Locate the cell with the specified text and output its (X, Y) center coordinate. 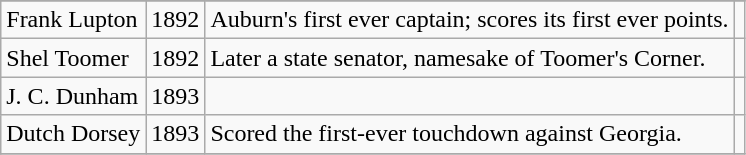
Auburn's first ever captain; scores its first ever points. (470, 20)
Scored the first-ever touchdown against Georgia. (470, 134)
Shel Toomer (74, 58)
Later a state senator, namesake of Toomer's Corner. (470, 58)
Dutch Dorsey (74, 134)
J. C. Dunham (74, 96)
Frank Lupton (74, 20)
